Detect which cell encompasses the target text, then output its [X, Y] center coordinate. 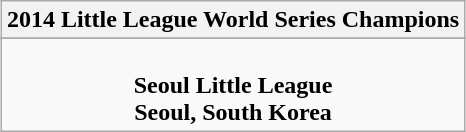
Seoul Little LeagueSeoul, South Korea [232, 85]
2014 Little League World Series Champions [232, 20]
